Return (X, Y) of the center of cell containing provided text 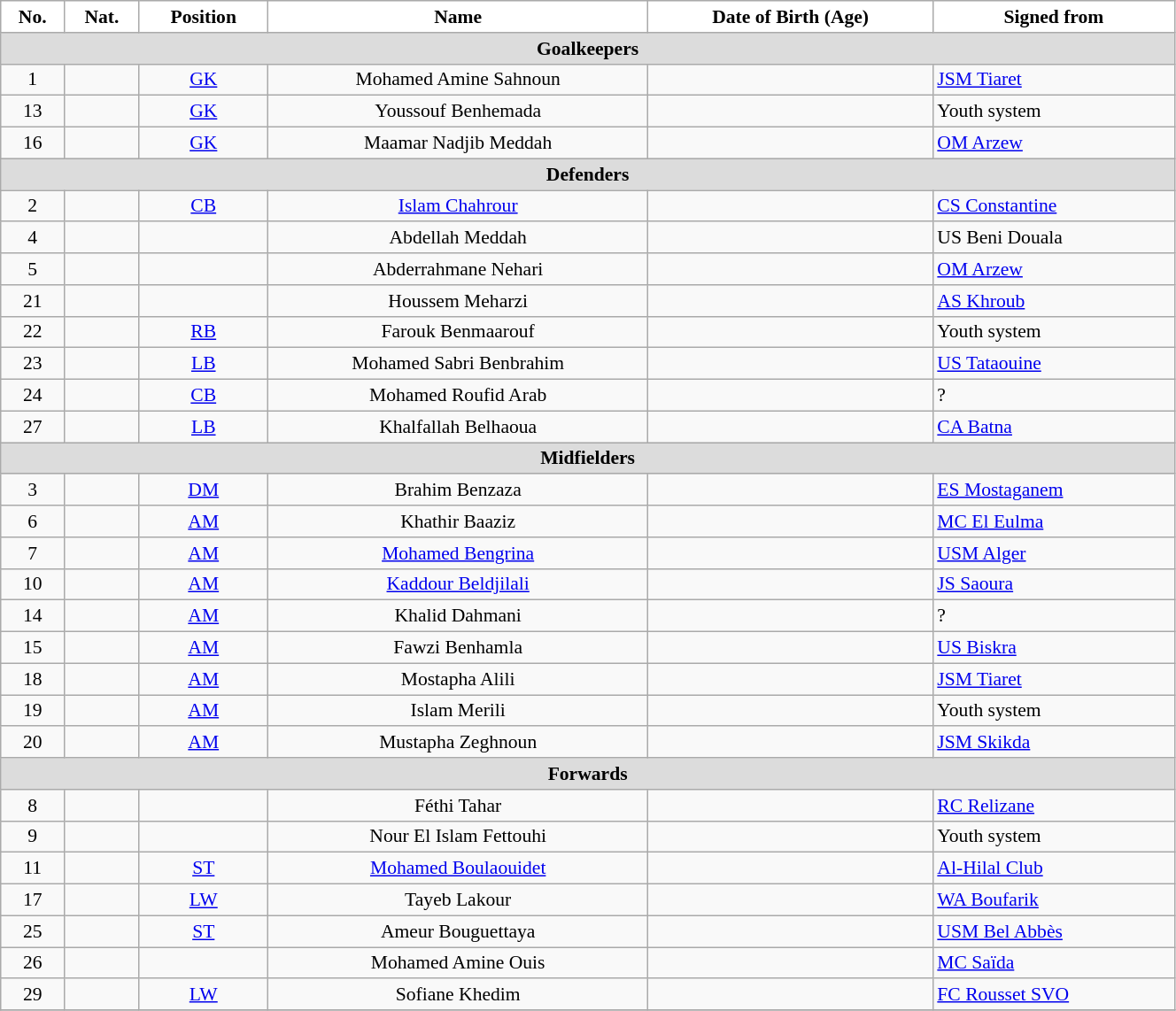
US Biskra (1054, 648)
Date of Birth (Age) (790, 17)
Fawzi Benhamla (458, 648)
MC El Eulma (1054, 521)
Islam Chahrour (458, 206)
9 (33, 837)
19 (33, 711)
Ameur Bouguettaya (458, 931)
14 (33, 616)
AS Khroub (1054, 301)
Maamar Nadjib Meddah (458, 143)
Islam Merili (458, 711)
10 (33, 584)
No. (33, 17)
Nat. (102, 17)
FC Rousset SVO (1054, 995)
USM Bel Abbès (1054, 931)
Mohamed Boulaouidet (458, 868)
Signed from (1054, 17)
Forwards (588, 774)
29 (33, 995)
Goalkeepers (588, 49)
Khalid Dahmani (458, 616)
ES Mostaganem (1054, 490)
Sofiane Khedim (458, 995)
Position (204, 17)
13 (33, 112)
2 (33, 206)
Midfielders (588, 459)
US Tataouine (1054, 364)
27 (33, 427)
Khalfallah Belhaoua (458, 427)
CA Batna (1054, 427)
MC Saïda (1054, 963)
US Beni Douala (1054, 238)
Farouk Benmaarouf (458, 332)
22 (33, 332)
WA Boufarik (1054, 900)
CS Constantine (1054, 206)
Youssouf Benhemada (458, 112)
6 (33, 521)
7 (33, 553)
16 (33, 143)
Mostapha Alili (458, 679)
RC Relizane (1054, 806)
Defenders (588, 174)
Abderrahmane Nehari (458, 269)
Mohamed Bengrina (458, 553)
Féthi Tahar (458, 806)
26 (33, 963)
Name (458, 17)
8 (33, 806)
Kaddour Beldjilali (458, 584)
Nour El Islam Fettouhi (458, 837)
Abdellah Meddah (458, 238)
24 (33, 396)
Mustapha Zeghnoun (458, 743)
4 (33, 238)
USM Alger (1054, 553)
11 (33, 868)
1 (33, 80)
JS Saoura (1054, 584)
18 (33, 679)
Brahim Benzaza (458, 490)
JSM Skikda (1054, 743)
20 (33, 743)
Mohamed Sabri Benbrahim (458, 364)
5 (33, 269)
Al-Hilal Club (1054, 868)
Tayeb Lakour (458, 900)
Mohamed Amine Sahnoun (458, 80)
Mohamed Roufid Arab (458, 396)
Khathir Baaziz (458, 521)
15 (33, 648)
Houssem Meharzi (458, 301)
DM (204, 490)
3 (33, 490)
17 (33, 900)
Mohamed Amine Ouis (458, 963)
23 (33, 364)
RB (204, 332)
21 (33, 301)
25 (33, 931)
